Scan for the cell matching the given text and deliver its (x, y) coordinate at center. 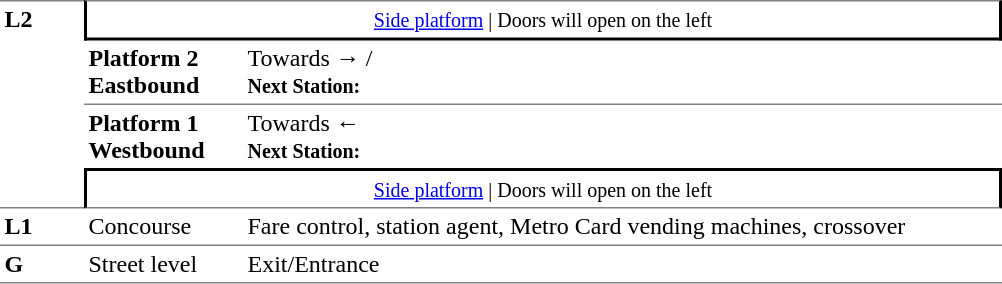
L2 (42, 104)
Towards ← Next Station: (622, 136)
L1 (42, 226)
Platform 1Westbound (164, 136)
Towards → / Next Station: (622, 72)
Platform 2Eastbound (164, 72)
Exit/Entrance (622, 264)
Street level (164, 264)
G (42, 264)
Concourse (164, 226)
Fare control, station agent, Metro Card vending machines, crossover (622, 226)
